Search for the cell housing the specified text and yield its (X, Y) center coordinate. 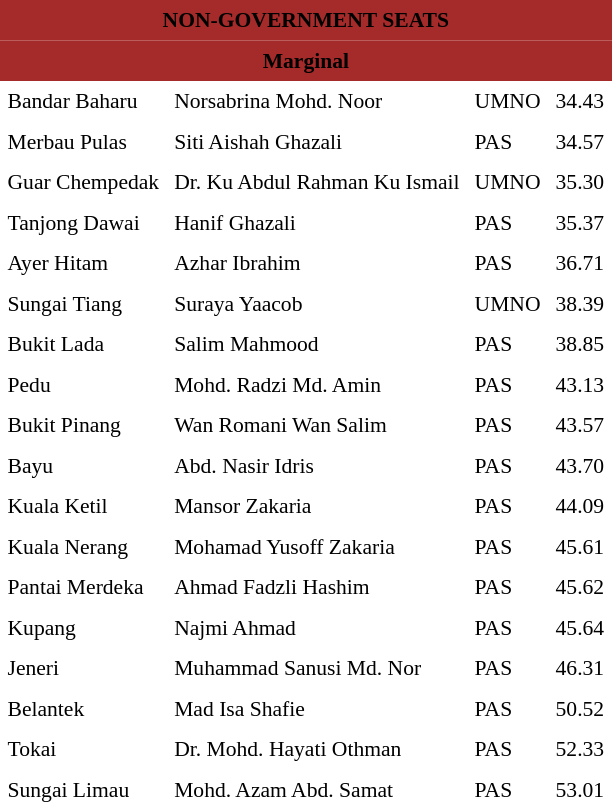
Dr. Mohd. Hayati Othman (317, 749)
Abd. Nasir Idris (317, 465)
35.30 (580, 182)
Ahmad Fadzli Hashim (317, 587)
Siti Aishah Ghazali (317, 141)
45.64 (580, 627)
Kuala Nerang (84, 546)
Mohamad Yusoff Zakaria (317, 546)
Wan Romani Wan Salim (317, 425)
Kupang (84, 627)
Ayer Hitam (84, 263)
34.43 (580, 101)
Dr. Ku Abdul Rahman Ku Ismail (317, 182)
Najmi Ahmad (317, 627)
52.33 (580, 749)
Salim Mahmood (317, 344)
Bukit Lada (84, 344)
Mansor Zakaria (317, 506)
Mohd. Radzi Md. Amin (317, 384)
46.31 (580, 668)
Tanjong Dawai (84, 222)
Jeneri (84, 668)
45.61 (580, 546)
43.70 (580, 465)
Hanif Ghazali (317, 222)
NON-GOVERNMENT SEATS (306, 20)
38.85 (580, 344)
35.37 (580, 222)
Tokai (84, 749)
34.57 (580, 141)
Merbau Pulas (84, 141)
Guar Chempedak (84, 182)
Bandar Baharu (84, 101)
38.39 (580, 303)
Sungai Tiang (84, 303)
Pantai Merdeka (84, 587)
Bukit Pinang (84, 425)
Kuala Ketil (84, 506)
Bayu (84, 465)
44.09 (580, 506)
Muhammad Sanusi Md. Nor (317, 668)
36.71 (580, 263)
45.62 (580, 587)
Azhar Ibrahim (317, 263)
43.13 (580, 384)
Belantek (84, 708)
Norsabrina Mohd. Noor (317, 101)
Pedu (84, 384)
50.52 (580, 708)
Mad Isa Shafie (317, 708)
Marginal (306, 60)
Suraya Yaacob (317, 303)
43.57 (580, 425)
